Find where the given text appears and provide that cell's center as [X, Y] coordinate. 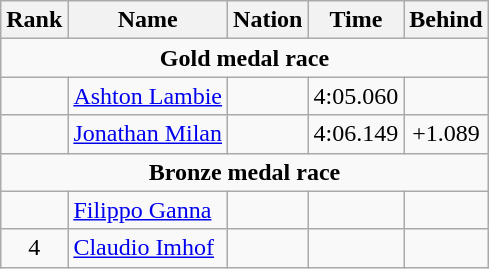
Rank [34, 20]
Gold medal race [244, 58]
Name [148, 20]
Filippo Ganna [148, 210]
Behind [446, 20]
Jonathan Milan [148, 134]
Bronze medal race [244, 172]
4:05.060 [356, 96]
Ashton Lambie [148, 96]
Nation [268, 20]
+1.089 [446, 134]
Claudio Imhof [148, 248]
4 [34, 248]
Time [356, 20]
4:06.149 [356, 134]
